Scan for the cell matching the given text and deliver its (x, y) coordinate at center. 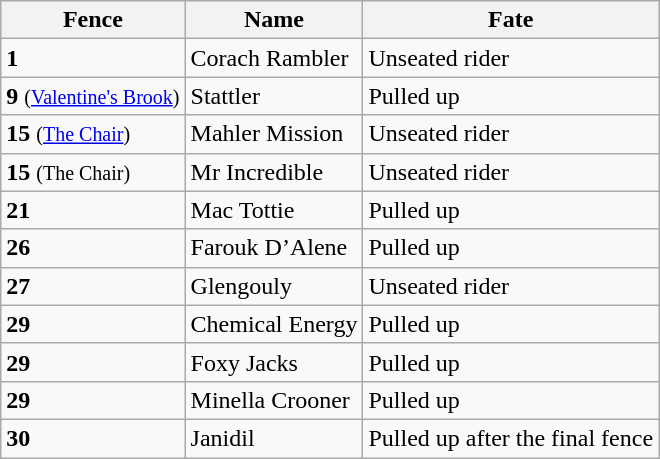
Pulled up after the final fence (511, 438)
Fence (93, 20)
26 (93, 248)
Name (274, 20)
Chemical Energy (274, 324)
Fate (511, 20)
Foxy Jacks (274, 362)
Mr Incredible (274, 172)
Mac Tottie (274, 210)
30 (93, 438)
9 (Valentine's Brook) (93, 96)
Janidil (274, 438)
Minella Crooner (274, 400)
Corach Rambler (274, 58)
Farouk D’Alene (274, 248)
21 (93, 210)
Stattler (274, 96)
Mahler Mission (274, 134)
27 (93, 286)
1 (93, 58)
Glengouly (274, 286)
